Locate the cell with the specified text and output its [x, y] center coordinate. 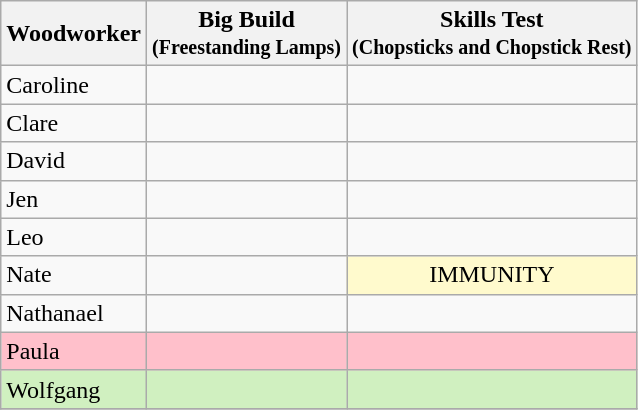
Leo [74, 237]
Jen [74, 199]
Nate [74, 275]
Nathanael [74, 313]
IMMUNITY [492, 275]
Paula [74, 351]
Big Build(Freestanding Lamps) [246, 34]
David [74, 161]
Woodworker [74, 34]
Skills Test(Chopsticks and Chopstick Rest) [492, 34]
Caroline [74, 85]
Wolfgang [74, 389]
Clare [74, 123]
